Capture the cell that displays the provided text and extract its (x, y) central coordinate. 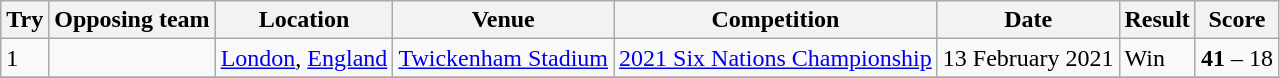
Venue (504, 20)
Try (25, 20)
Competition (776, 20)
41 – 18 (1236, 58)
Result (1157, 20)
Date (1028, 20)
Opposing team (132, 20)
Location (304, 20)
Win (1157, 58)
2021 Six Nations Championship (776, 58)
13 February 2021 (1028, 58)
Twickenham Stadium (504, 58)
1 (25, 58)
London, England (304, 58)
Score (1236, 20)
